From the cell containing the given text, extract its center point as [X, Y] coordinate. 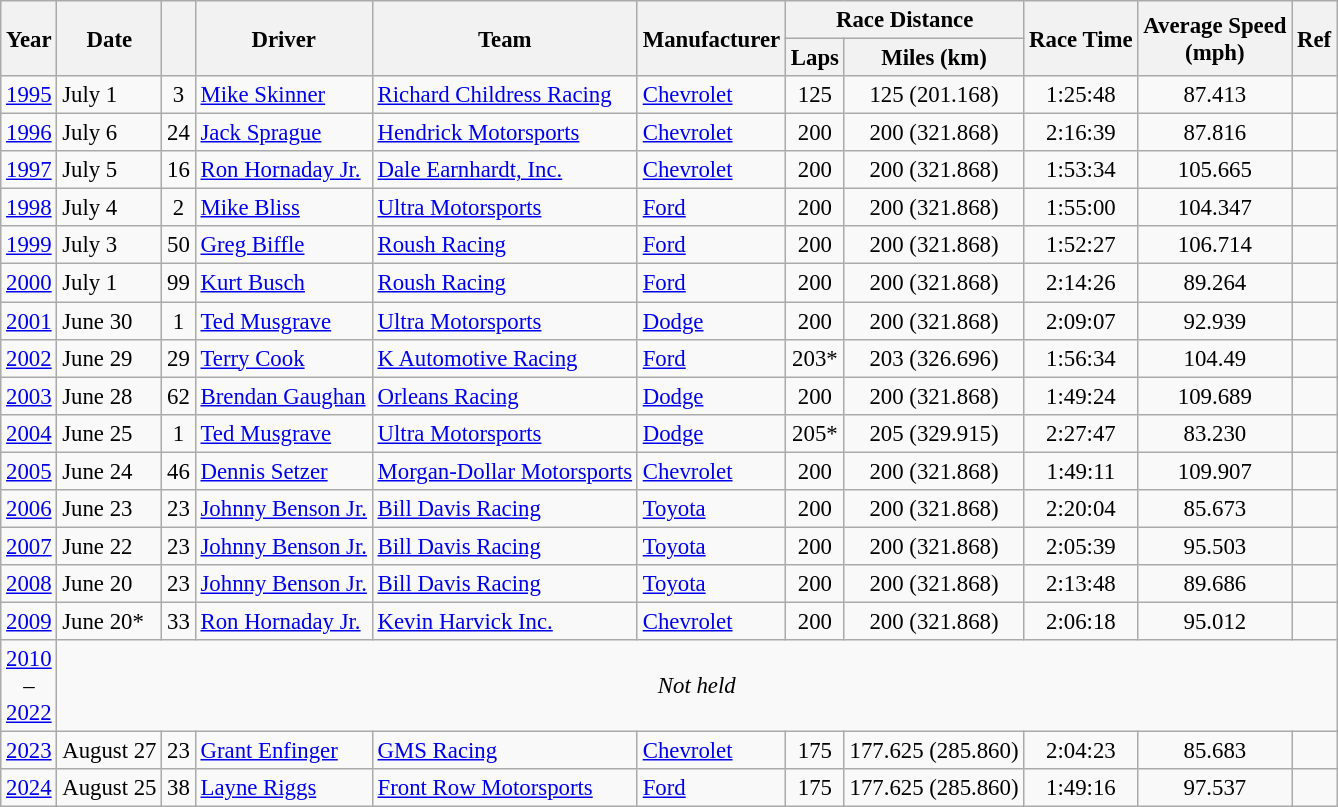
2:14:26 [1081, 283]
203* [816, 358]
1997 [29, 170]
July 4 [110, 208]
1998 [29, 208]
Hendrick Motorsports [504, 133]
1999 [29, 245]
1:49:11 [1081, 471]
97.537 [1215, 788]
1:56:34 [1081, 358]
Orleans Racing [504, 396]
92.939 [1215, 321]
2004 [29, 433]
2:16:39 [1081, 133]
June 24 [110, 471]
62 [178, 396]
Ref [1314, 38]
87.816 [1215, 133]
125 [816, 95]
16 [178, 170]
July 5 [110, 170]
Manufacturer [711, 38]
June 20* [110, 621]
Laps [816, 58]
205* [816, 433]
Jack Sprague [284, 133]
Morgan-Dollar Motorsports [504, 471]
1:49:24 [1081, 396]
2001 [29, 321]
24 [178, 133]
Terry Cook [284, 358]
2:09:07 [1081, 321]
3 [178, 95]
August 25 [110, 788]
2:13:48 [1081, 584]
July 6 [110, 133]
June 28 [110, 396]
Dale Earnhardt, Inc. [504, 170]
June 30 [110, 321]
46 [178, 471]
95.503 [1215, 546]
50 [178, 245]
2:20:04 [1081, 509]
99 [178, 283]
June 25 [110, 433]
GMS Racing [504, 751]
2:04:23 [1081, 751]
104.49 [1215, 358]
Year [29, 38]
Front Row Motorsports [504, 788]
June 20 [110, 584]
1:52:27 [1081, 245]
June 29 [110, 358]
Date [110, 38]
K Automotive Racing [504, 358]
2:05:39 [1081, 546]
1:25:48 [1081, 95]
1:49:16 [1081, 788]
August 27 [110, 751]
205 (329.915) [934, 433]
89.264 [1215, 283]
2:06:18 [1081, 621]
June 23 [110, 509]
Race Time [1081, 38]
Dennis Setzer [284, 471]
Team [504, 38]
33 [178, 621]
2003 [29, 396]
2:27:47 [1081, 433]
Mike Bliss [284, 208]
1996 [29, 133]
2006 [29, 509]
29 [178, 358]
Kurt Busch [284, 283]
Average Speed(mph) [1215, 38]
109.907 [1215, 471]
125 (201.168) [934, 95]
1:55:00 [1081, 208]
83.230 [1215, 433]
Grant Enfinger [284, 751]
Mike Skinner [284, 95]
87.413 [1215, 95]
Kevin Harvick Inc. [504, 621]
85.673 [1215, 509]
1995 [29, 95]
2005 [29, 471]
89.686 [1215, 584]
Richard Childress Racing [504, 95]
2023 [29, 751]
2010–2022 [29, 686]
2002 [29, 358]
203 (326.696) [934, 358]
2024 [29, 788]
July 3 [110, 245]
85.683 [1215, 751]
109.689 [1215, 396]
Greg Biffle [284, 245]
Driver [284, 38]
95.012 [1215, 621]
2000 [29, 283]
38 [178, 788]
106.714 [1215, 245]
105.665 [1215, 170]
Brendan Gaughan [284, 396]
Miles (km) [934, 58]
2009 [29, 621]
Race Distance [905, 20]
2 [178, 208]
1:53:34 [1081, 170]
2008 [29, 584]
Not held [697, 686]
104.347 [1215, 208]
Layne Riggs [284, 788]
June 22 [110, 546]
2007 [29, 546]
